Pinpoint the cell where the given text exists, returning its (x, y) midpoint coordinate. 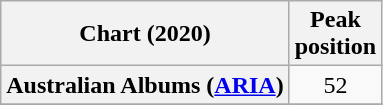
52 (335, 85)
Chart (2020) (145, 34)
Australian Albums (ARIA) (145, 85)
Peakposition (335, 34)
